Return the (X, Y) coordinate for the center point of the cell that contains the specified text.  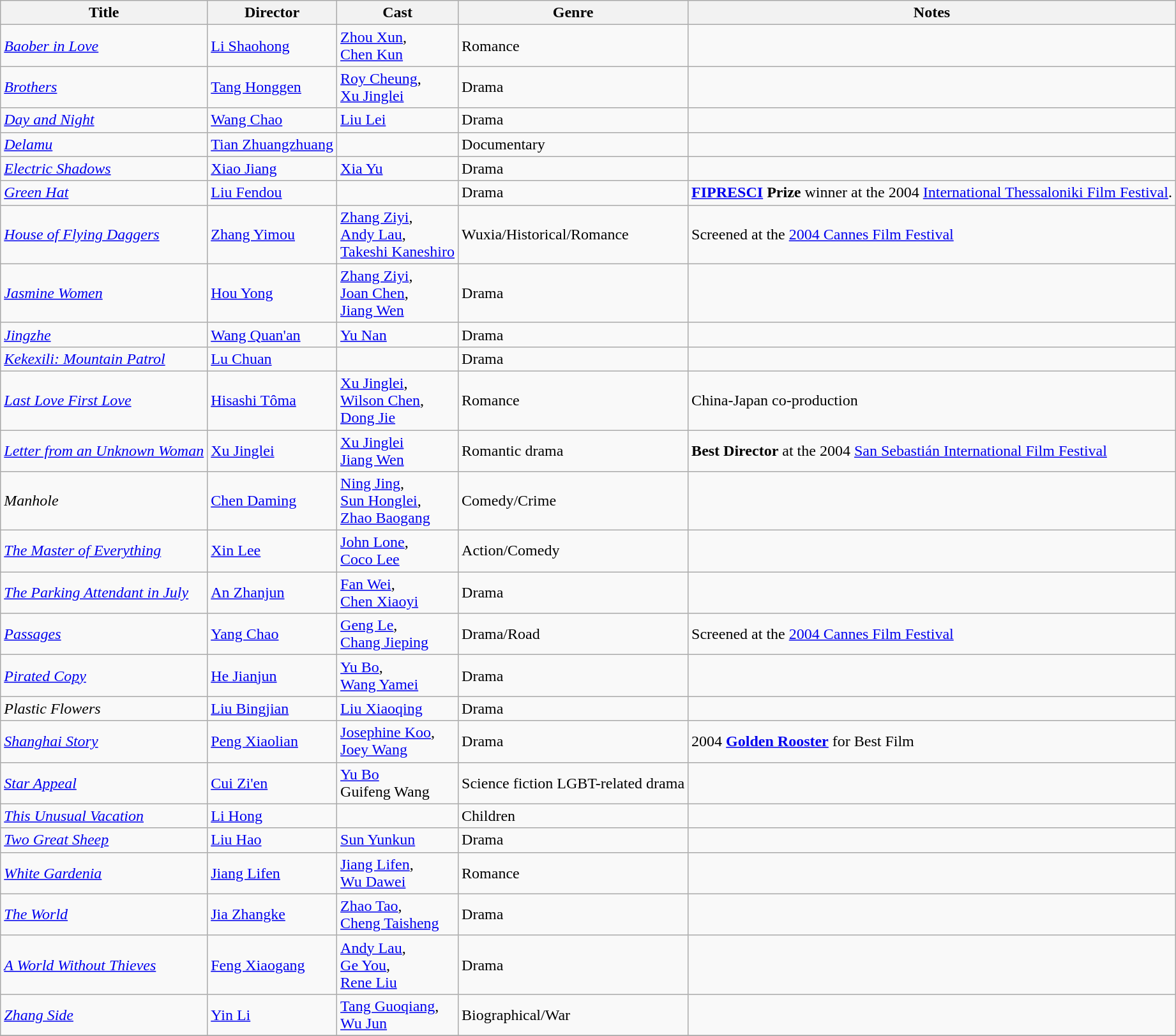
Liu Lei (398, 120)
Director (272, 13)
Action/Comedy (573, 552)
Roy Cheung,Xu Jinglei (398, 87)
Jasmine Women (104, 293)
Cast (398, 13)
Science fiction LGBT-related drama (573, 783)
Andy Lau,Ge You,Rene Liu (398, 965)
Best Director at the 2004 San Sebastián International Film Festival (932, 451)
Delamu (104, 144)
White Gardenia (104, 873)
Electric Shadows (104, 169)
Jia Zhangke (272, 914)
Peng Xiaolian (272, 742)
Liu Bingjian (272, 709)
Hou Yong (272, 293)
Jiang Lifen,Wu Dawei (398, 873)
The Parking Attendant in July (104, 592)
Li Shaohong (272, 46)
The Master of Everything (104, 552)
Xu JingleiJiang Wen (398, 451)
Yu Nan (398, 334)
Xu Jinglei (272, 451)
John Lone,Coco Lee (398, 552)
Yu Bo,Wang Yamei (398, 675)
Children (573, 816)
Tang Honggen (272, 87)
Zhou Xun,Chen Kun (398, 46)
Sun Yunkun (398, 840)
Xu Jinglei,Wilson Chen,Dong Jie (398, 400)
Hisashi Tôma (272, 400)
Liu Xiaoqing (398, 709)
Biographical/War (573, 1015)
Jiang Lifen (272, 873)
This Unusual Vacation (104, 816)
Brothers (104, 87)
Xin Lee (272, 552)
Zhang Ziyi,Joan Chen,Jiang Wen (398, 293)
Yu BoGuifeng Wang (398, 783)
Star Appeal (104, 783)
Letter from an Unknown Woman (104, 451)
Cui Zi'en (272, 783)
Zhang Side (104, 1015)
Two Great Sheep (104, 840)
Xia Yu (398, 169)
Documentary (573, 144)
Zhang Yimou (272, 234)
Comedy/Crime (573, 501)
He Jianjun (272, 675)
Wang Chao (272, 120)
House of Flying Daggers (104, 234)
2004 Golden Rooster for Best Film (932, 742)
Manhole (104, 501)
Kekexili: Mountain Patrol (104, 359)
Lu Chuan (272, 359)
Green Hat (104, 193)
Day and Night (104, 120)
The World (104, 914)
Passages (104, 634)
Plastic Flowers (104, 709)
Josephine Koo,Joey Wang (398, 742)
FIPRESCI Prize winner at the 2004 International Thessaloniki Film Festival. (932, 193)
Romantic drama (573, 451)
Wuxia/Historical/Romance (573, 234)
Zhang Ziyi,Andy Lau,Takeshi Kaneshiro (398, 234)
Geng Le,Chang Jieping (398, 634)
China-Japan co-production (932, 400)
Xiao Jiang (272, 169)
Ning Jing,Sun Honglei,Zhao Baogang (398, 501)
Shanghai Story (104, 742)
Baober in Love (104, 46)
Tang Guoqiang,Wu Jun (398, 1015)
Li Hong (272, 816)
Feng Xiaogang (272, 965)
An Zhanjun (272, 592)
Liu Fendou (272, 193)
Tian Zhuangzhuang (272, 144)
Drama/Road (573, 634)
Genre (573, 13)
Liu Hao (272, 840)
Title (104, 13)
Zhao Tao,Cheng Taisheng (398, 914)
Pirated Copy (104, 675)
Fan Wei,Chen Xiaoyi (398, 592)
Chen Daming (272, 501)
Jingzhe (104, 334)
A World Without Thieves (104, 965)
Wang Quan'an (272, 334)
Yang Chao (272, 634)
Notes (932, 13)
Yin Li (272, 1015)
Last Love First Love (104, 400)
